Extract the (X, Y) coordinate from the center of the cell holding the provided text.  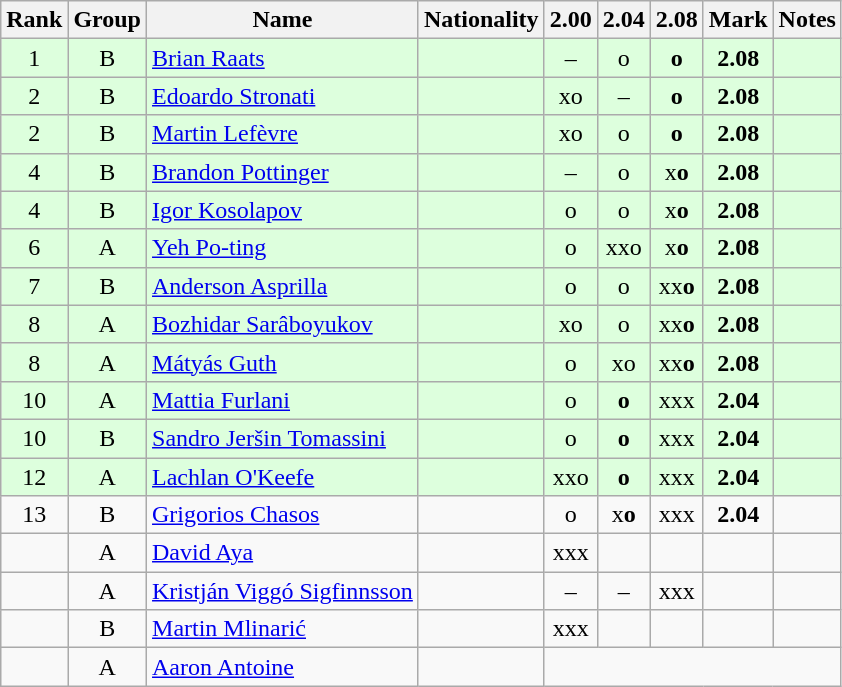
Aaron Antoine (283, 667)
Bozhidar Sarâboyukov (283, 324)
Brian Raats (283, 58)
Martin Mlinarić (283, 629)
Anderson Asprilla (283, 286)
7 (34, 286)
2.00 (570, 20)
Group (108, 20)
Nationality (481, 20)
Grigorios Chasos (283, 515)
1 (34, 58)
Edoardo Stronati (283, 96)
Mark (738, 20)
Kristján Viggó Sigfinnsson (283, 591)
Brandon Pottinger (283, 172)
Yeh Po-ting (283, 248)
12 (34, 477)
Mátyás Guth (283, 362)
David Aya (283, 553)
6 (34, 248)
Lachlan O'Keefe (283, 477)
Igor Kosolapov (283, 210)
Rank (34, 20)
Notes (807, 20)
Martin Lefèvre (283, 134)
Name (283, 20)
Mattia Furlani (283, 400)
13 (34, 515)
Sandro Jeršin Tomassini (283, 438)
